Output the (X, Y) coordinate of the center of the cell containing the given text.  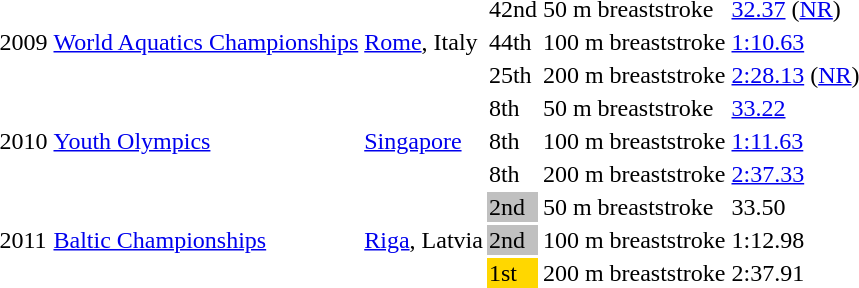
1st (512, 273)
Baltic Championships (206, 240)
Singapore (424, 141)
Youth Olympics (206, 141)
44th (512, 42)
25th (512, 75)
Riga, Latvia (424, 240)
